Return the [x, y] coordinate for the center point of the cell that contains the specified text.  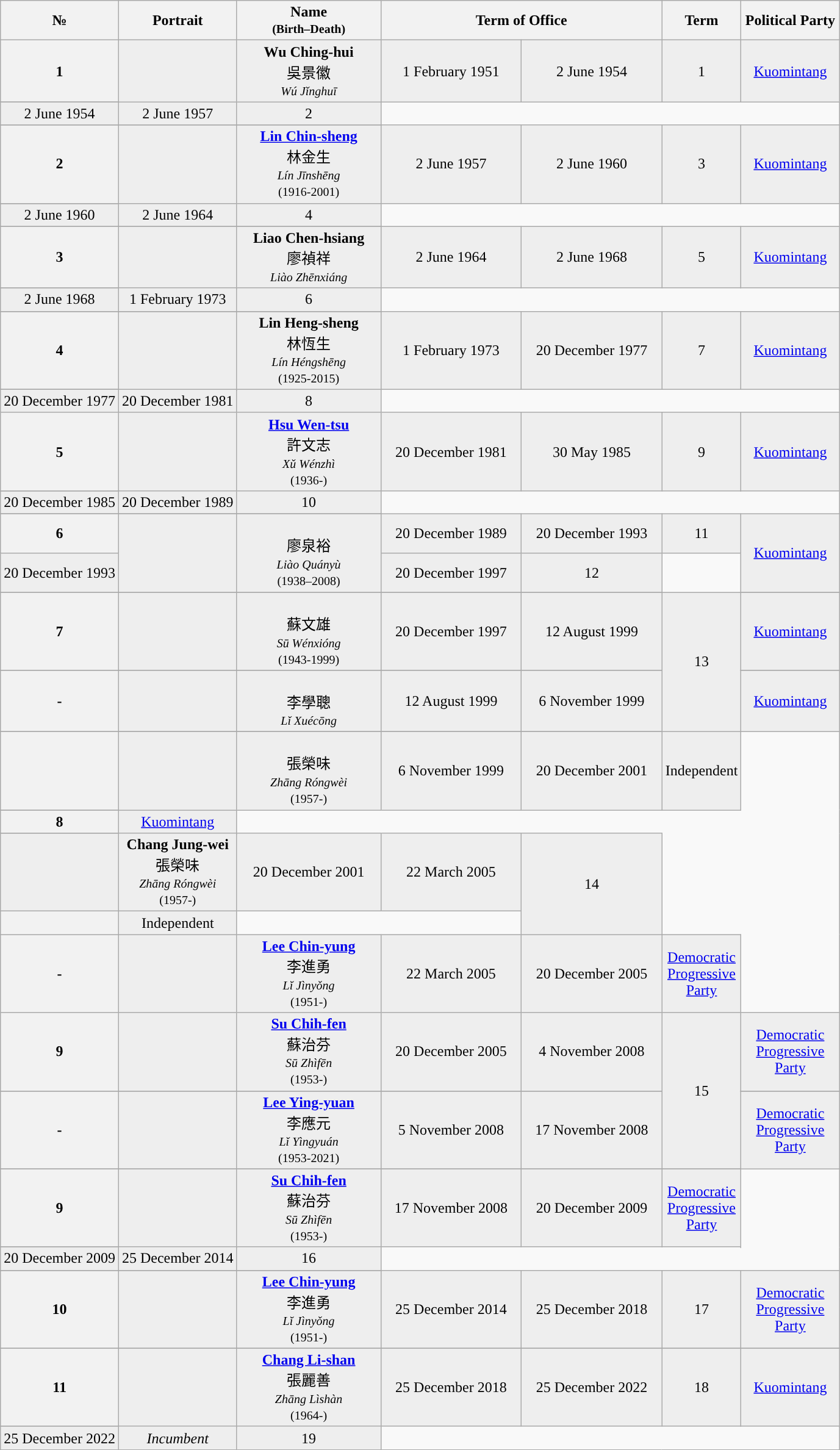
Incumbent [178, 1438]
16 [309, 1258]
13 [702, 661]
Wu Ching-hui吳景徽 Wú Jǐnghuī [309, 71]
Lin Heng-sheng林恆生 Lín Héngshēng (1925-2015) [309, 350]
Lin Chin-sheng林金生 Lín Jīnshēng (1916-2001) [309, 164]
15 [702, 1091]
Chang Li-shan張麗善 Zhāng Lìshàn (1964-) [309, 1387]
李學聰 Lǐ Xuécōng [309, 702]
Hsu Wen-tsu許文志 Xǔ Wénzhì (1936-) [309, 451]
Liao Chen-hsiang廖禎祥 Liào Zhēnxiáng [309, 257]
4 November 2008 [592, 1052]
19 [309, 1438]
蘇文雄 Sū Wénxióng (1943-1999) [309, 631]
14 [592, 884]
Term of Office [521, 21]
30 May 1985 [592, 451]
18 [702, 1387]
Political Party [791, 21]
張榮味Zhāng Róngwèi (1957-) [309, 771]
20 December 1985 [60, 502]
Term [702, 21]
Lee Ying-yuan李應元 Lǐ Yìngyuán (1953-2021) [309, 1130]
Chang Jung-wei張榮味Zhāng Róngwèi (1957-) [178, 872]
5 November 2008 [451, 1130]
12 [592, 572]
№ [60, 21]
17 [702, 1309]
廖泉裕 Liào Quányù (1938–2008) [309, 553]
1 February 1951 [451, 71]
Portrait [178, 21]
Name(Birth–Death) [309, 21]
